Detect which cell encompasses the target text, then output its (x, y) center coordinate. 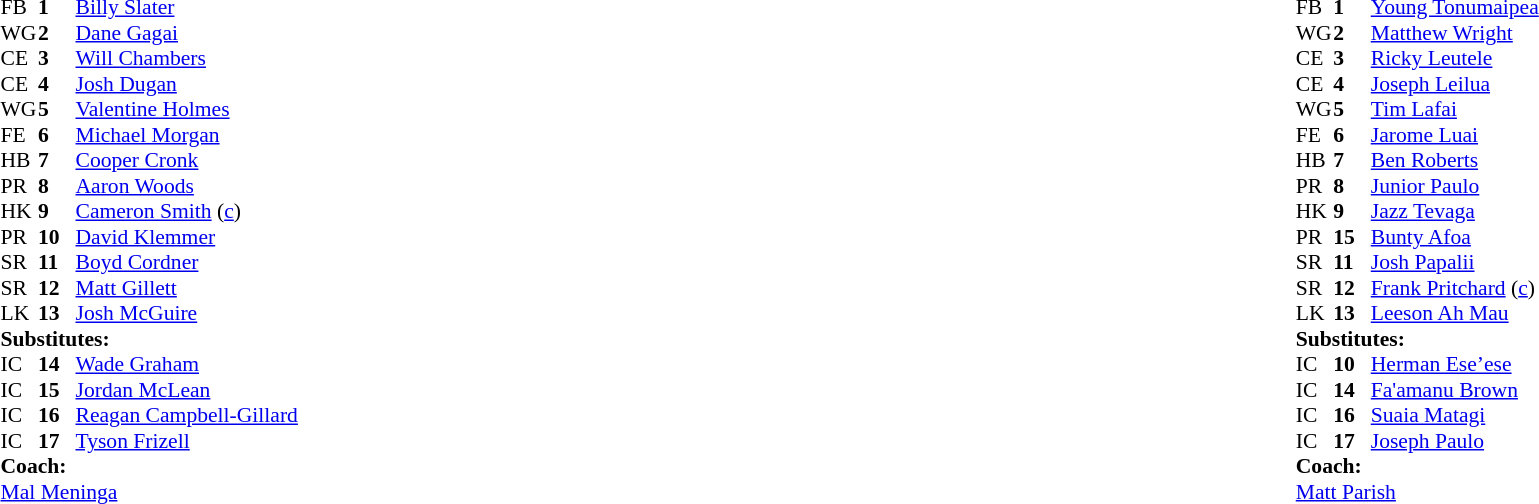
Dane Gagai (187, 33)
Ricky Leutele (1455, 59)
Matthew Wright (1455, 33)
Josh McGuire (187, 313)
Josh Dugan (187, 84)
Boyd Cordner (187, 263)
Matt Gillett (187, 288)
Wade Graham (187, 365)
Jazz Tevaga (1455, 211)
Junior Paulo (1455, 186)
Cooper Cronk (187, 161)
Aaron Woods (187, 186)
Suaia Matagi (1455, 415)
Ben Roberts (1455, 161)
Tyson Frizell (187, 441)
Will Chambers (187, 59)
Cameron Smith (c) (187, 211)
Josh Papalii (1455, 263)
Valentine Holmes (187, 109)
Jarome Luai (1455, 135)
Frank Pritchard (c) (1455, 288)
Fa'amanu Brown (1455, 390)
Herman Ese’ese (1455, 365)
Michael Morgan (187, 135)
Jordan McLean (187, 390)
Tim Lafai (1455, 109)
Joseph Paulo (1455, 441)
Reagan Campbell-Gillard (187, 415)
Joseph Leilua (1455, 84)
Bunty Afoa (1455, 237)
Leeson Ah Mau (1455, 313)
David Klemmer (187, 237)
